Find where the given text appears and provide that cell's center as [X, Y] coordinate. 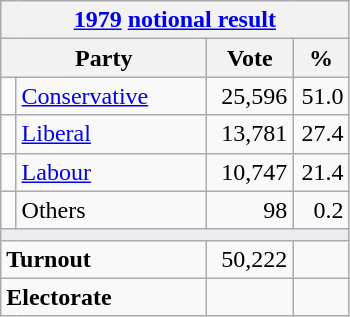
10,747 [250, 172]
27.4 [321, 134]
Conservative [112, 96]
98 [250, 210]
Labour [112, 172]
50,222 [250, 259]
0.2 [321, 210]
Turnout [104, 259]
51.0 [321, 96]
Others [112, 210]
1979 notional result [175, 20]
Party [104, 58]
21.4 [321, 172]
25,596 [250, 96]
Liberal [112, 134]
Vote [250, 58]
% [321, 58]
13,781 [250, 134]
Electorate [104, 297]
